Find where the given text appears and provide that cell's center as [X, Y] coordinate. 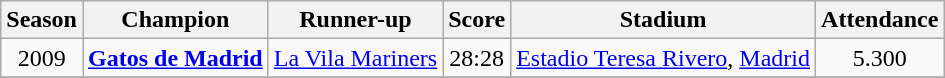
Runner-up [355, 20]
Gatos de Madrid [175, 58]
Champion [175, 20]
Attendance [880, 20]
28:28 [477, 58]
Season [42, 20]
2009 [42, 58]
5.300 [880, 58]
La Vila Mariners [355, 58]
Stadium [664, 20]
Estadio Teresa Rivero, Madrid [664, 58]
Score [477, 20]
